Identify which cell holds the provided text, then report its [X, Y] central coordinate. 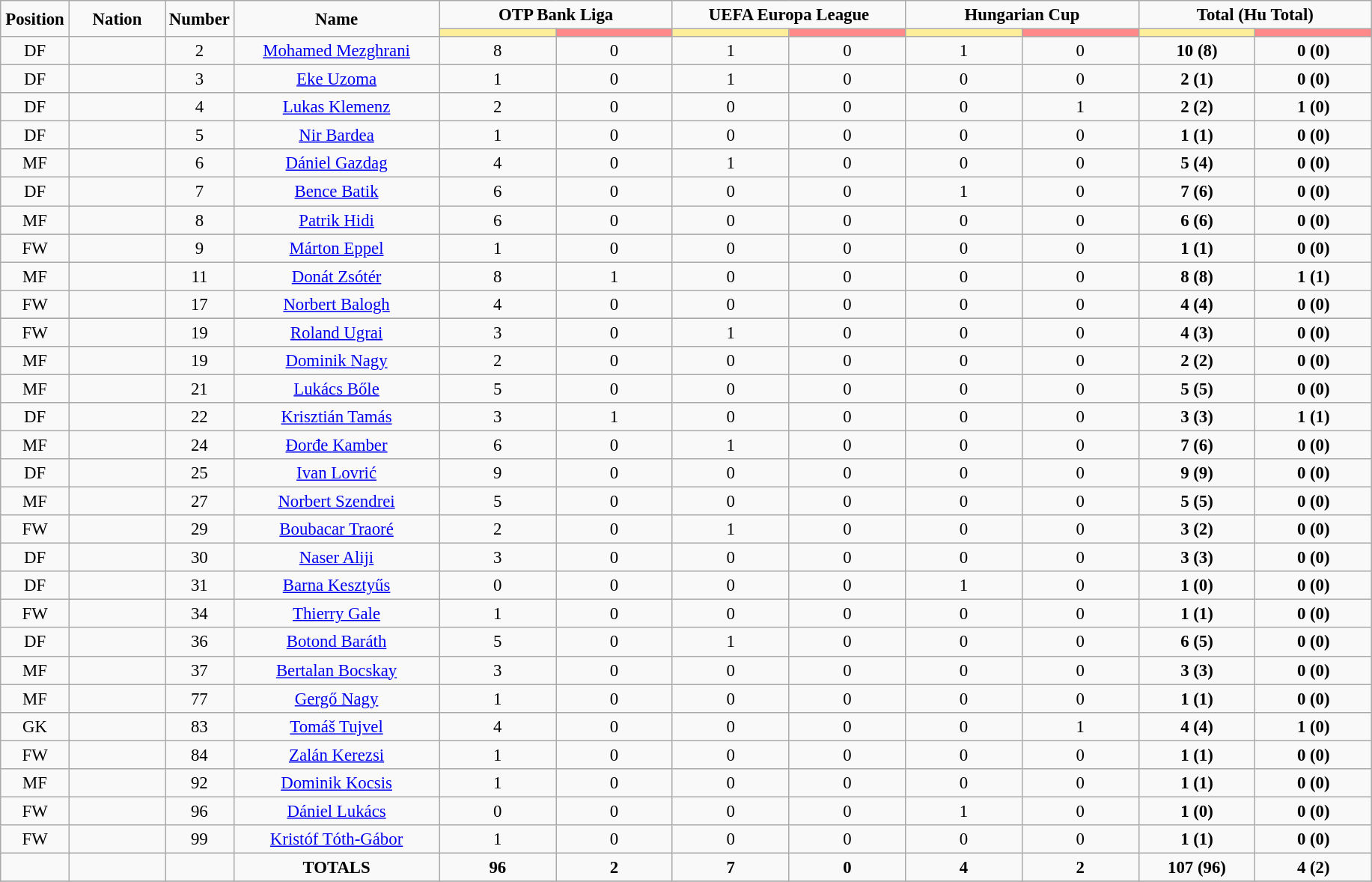
Norbert Balogh [337, 304]
Botond Baráth [337, 642]
Gergő Nagy [337, 699]
6 (5) [1197, 642]
Bence Batik [337, 192]
Dániel Lukács [337, 811]
Nir Bardea [337, 136]
Nation [117, 19]
5 (4) [1197, 164]
83 [200, 726]
OTP Bank Liga [555, 15]
Đorđe Kamber [337, 445]
99 [200, 839]
4 (2) [1314, 867]
Dominik Nagy [337, 361]
Roland Ugrai [337, 332]
31 [200, 586]
Thierry Gale [337, 614]
11 [200, 276]
Dániel Gazdag [337, 164]
TOTALS [337, 867]
Lukas Klemenz [337, 107]
36 [200, 642]
Donát Zsótér [337, 276]
17 [200, 304]
Tomáš Tujvel [337, 726]
8 (8) [1197, 276]
Mohamed Mezghrani [337, 51]
Barna Kesztyűs [337, 586]
Position [35, 19]
Kristóf Tóth-Gábor [337, 839]
UEFA Europa League [789, 15]
Naser Aliji [337, 558]
Number [200, 19]
Zalán Kerezsi [337, 755]
37 [200, 670]
107 (96) [1197, 867]
34 [200, 614]
6 (6) [1197, 220]
Bertalan Bocskay [337, 670]
Total (Hu Total) [1255, 15]
Ivan Lovrić [337, 473]
9 (9) [1197, 473]
25 [200, 473]
4 (3) [1197, 332]
29 [200, 529]
27 [200, 502]
2 (1) [1197, 79]
Lukács Bőle [337, 389]
10 (8) [1197, 51]
84 [200, 755]
24 [200, 445]
92 [200, 783]
Eke Uzoma [337, 79]
Norbert Szendrei [337, 502]
30 [200, 558]
Boubacar Traoré [337, 529]
Dominik Kocsis [337, 783]
77 [200, 699]
3 (2) [1197, 529]
Hungarian Cup [1022, 15]
Krisztián Tamás [337, 417]
Márton Eppel [337, 248]
GK [35, 726]
22 [200, 417]
Patrik Hidi [337, 220]
Name [337, 19]
21 [200, 389]
